Pinpoint the cell where the given text exists, returning its (x, y) midpoint coordinate. 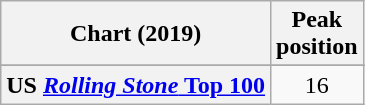
Peakposition (317, 34)
US Rolling Stone Top 100 (136, 85)
Chart (2019) (136, 34)
16 (317, 85)
